Locate the cell with the specified text and output its (x, y) center coordinate. 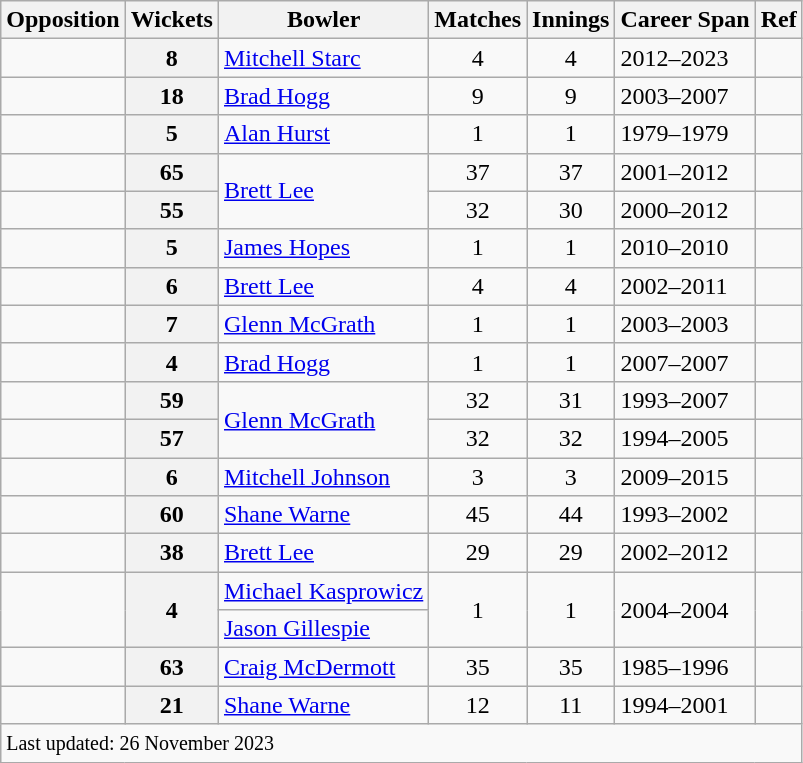
57 (172, 438)
2002–2012 (685, 553)
Matches (478, 20)
James Hopes (323, 248)
2002–2011 (685, 286)
Jason Gillespie (323, 629)
Last updated: 26 November 2023 (402, 743)
2003–2007 (685, 96)
Bowler (323, 20)
Mitchell Starc (323, 58)
Craig McDermott (323, 667)
Opposition (63, 20)
60 (172, 515)
18 (172, 96)
1985–1996 (685, 667)
21 (172, 705)
1994–2005 (685, 438)
1993–2007 (685, 400)
45 (478, 515)
2009–2015 (685, 477)
55 (172, 210)
44 (571, 515)
11 (571, 705)
1979–1979 (685, 134)
2001–2012 (685, 172)
Michael Kasprowicz (323, 591)
31 (571, 400)
59 (172, 400)
2004–2004 (685, 610)
2012–2023 (685, 58)
38 (172, 553)
2000–2012 (685, 210)
2007–2007 (685, 362)
Innings (571, 20)
65 (172, 172)
1994–2001 (685, 705)
2010–2010 (685, 248)
63 (172, 667)
30 (571, 210)
1993–2002 (685, 515)
12 (478, 705)
Career Span (685, 20)
7 (172, 324)
Wickets (172, 20)
Mitchell Johnson (323, 477)
Alan Hurst (323, 134)
Ref (778, 20)
2003–2003 (685, 324)
8 (172, 58)
